Return the [x, y] coordinate for the center point of the cell that contains the specified text.  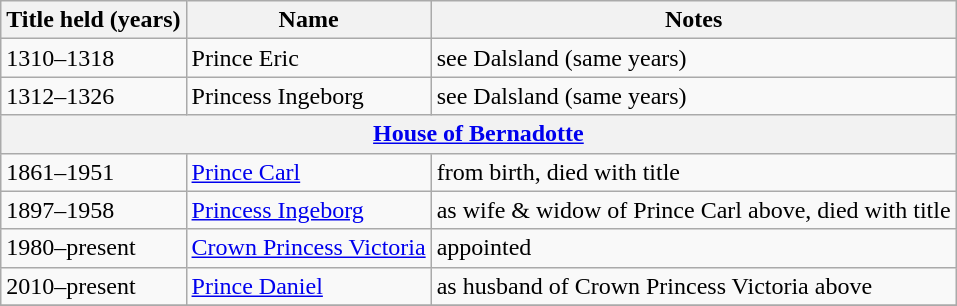
1312–1326 [94, 96]
Name [308, 20]
House of Bernadotte [478, 134]
Prince Daniel [308, 286]
1980–present [94, 248]
Title held (years) [94, 20]
2010–present [94, 286]
as husband of Crown Princess Victoria above [694, 286]
Crown Princess Victoria [308, 248]
as wife & widow of Prince Carl above, died with title [694, 210]
appointed [694, 248]
1897–1958 [94, 210]
1861–1951 [94, 172]
Prince Eric [308, 58]
Prince Carl [308, 172]
from birth, died with title [694, 172]
Notes [694, 20]
1310–1318 [94, 58]
